Locate the cell with the specified text and output its [X, Y] center coordinate. 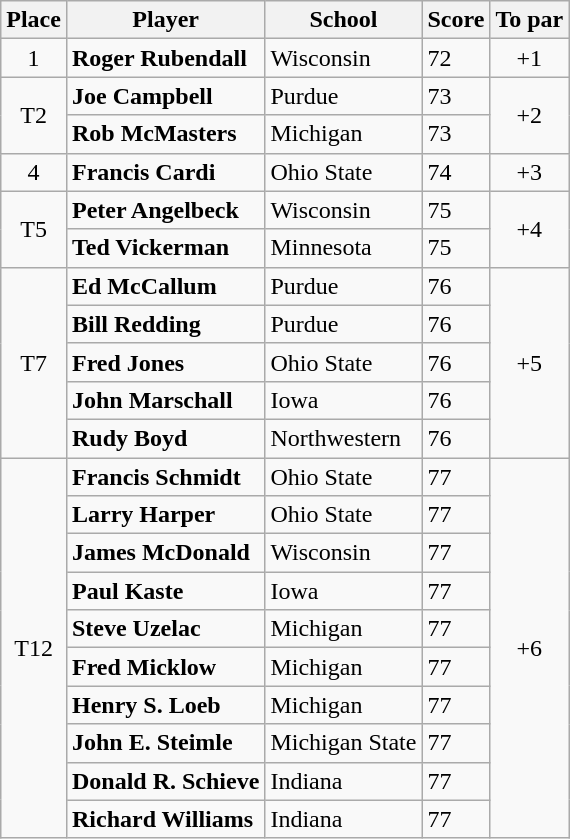
T2 [34, 115]
Francis Schmidt [165, 477]
John E. Steimle [165, 743]
Bill Redding [165, 324]
+5 [530, 362]
Rob McMasters [165, 134]
+4 [530, 229]
Steve Uzelac [165, 629]
James McDonald [165, 553]
T12 [34, 648]
Fred Jones [165, 362]
Richard Williams [165, 819]
T5 [34, 229]
+2 [530, 115]
T7 [34, 362]
Roger Rubendall [165, 58]
+1 [530, 58]
Fred Micklow [165, 667]
Place [34, 20]
Northwestern [344, 438]
+3 [530, 172]
4 [34, 172]
Joe Campbell [165, 96]
Donald R. Schieve [165, 781]
Peter Angelbeck [165, 210]
Ted Vickerman [165, 248]
1 [34, 58]
Score [456, 20]
Henry S. Loeb [165, 705]
Minnesota [344, 248]
Michigan State [344, 743]
74 [456, 172]
72 [456, 58]
Rudy Boyd [165, 438]
Ed McCallum [165, 286]
+6 [530, 648]
Larry Harper [165, 515]
To par [530, 20]
Francis Cardi [165, 172]
School [344, 20]
Player [165, 20]
John Marschall [165, 400]
Paul Kaste [165, 591]
